Scan for the cell matching the given text and deliver its [x, y] coordinate at center. 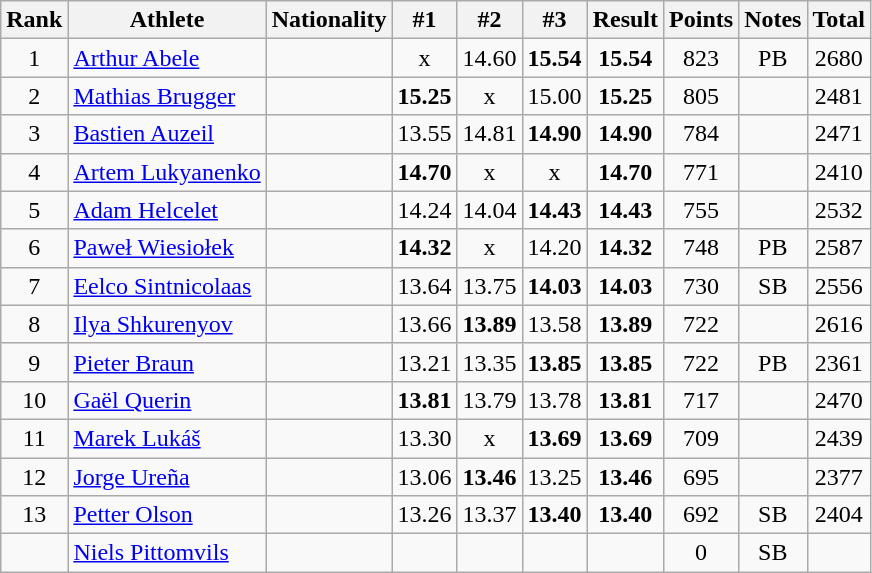
Nationality [329, 20]
Marek Lukáš [167, 438]
14.24 [424, 210]
Paweł Wiesiołek [167, 248]
13.79 [490, 400]
8 [34, 324]
Petter Olson [167, 515]
14.20 [554, 248]
4 [34, 172]
695 [702, 477]
2471 [839, 134]
13.58 [554, 324]
Artem Lukyanenko [167, 172]
755 [702, 210]
2616 [839, 324]
#1 [424, 20]
Pieter Braun [167, 362]
2532 [839, 210]
5 [34, 210]
0 [702, 553]
709 [702, 438]
784 [702, 134]
13.64 [424, 286]
1 [34, 58]
2 [34, 96]
2587 [839, 248]
14.04 [490, 210]
2410 [839, 172]
13.06 [424, 477]
692 [702, 515]
7 [34, 286]
13.78 [554, 400]
14.60 [490, 58]
2404 [839, 515]
730 [702, 286]
11 [34, 438]
13.25 [554, 477]
#3 [554, 20]
Gaël Querin [167, 400]
13.26 [424, 515]
Rank [34, 20]
Jorge Ureña [167, 477]
Ilya Shkurenyov [167, 324]
771 [702, 172]
13.55 [424, 134]
13.75 [490, 286]
3 [34, 134]
9 [34, 362]
Athlete [167, 20]
6 [34, 248]
Niels Pittomvils [167, 553]
Eelco Sintnicolaas [167, 286]
717 [702, 400]
15.00 [554, 96]
Arthur Abele [167, 58]
13 [34, 515]
13.35 [490, 362]
Mathias Brugger [167, 96]
2470 [839, 400]
14.81 [490, 134]
Adam Helcelet [167, 210]
2361 [839, 362]
13.21 [424, 362]
13.30 [424, 438]
2439 [839, 438]
748 [702, 248]
Result [625, 20]
13.66 [424, 324]
Bastien Auzeil [167, 134]
2481 [839, 96]
Total [839, 20]
13.37 [490, 515]
#2 [490, 20]
Notes [773, 20]
805 [702, 96]
2556 [839, 286]
Points [702, 20]
2377 [839, 477]
12 [34, 477]
823 [702, 58]
10 [34, 400]
2680 [839, 58]
